Scan for the cell matching the given text and deliver its (X, Y) coordinate at center. 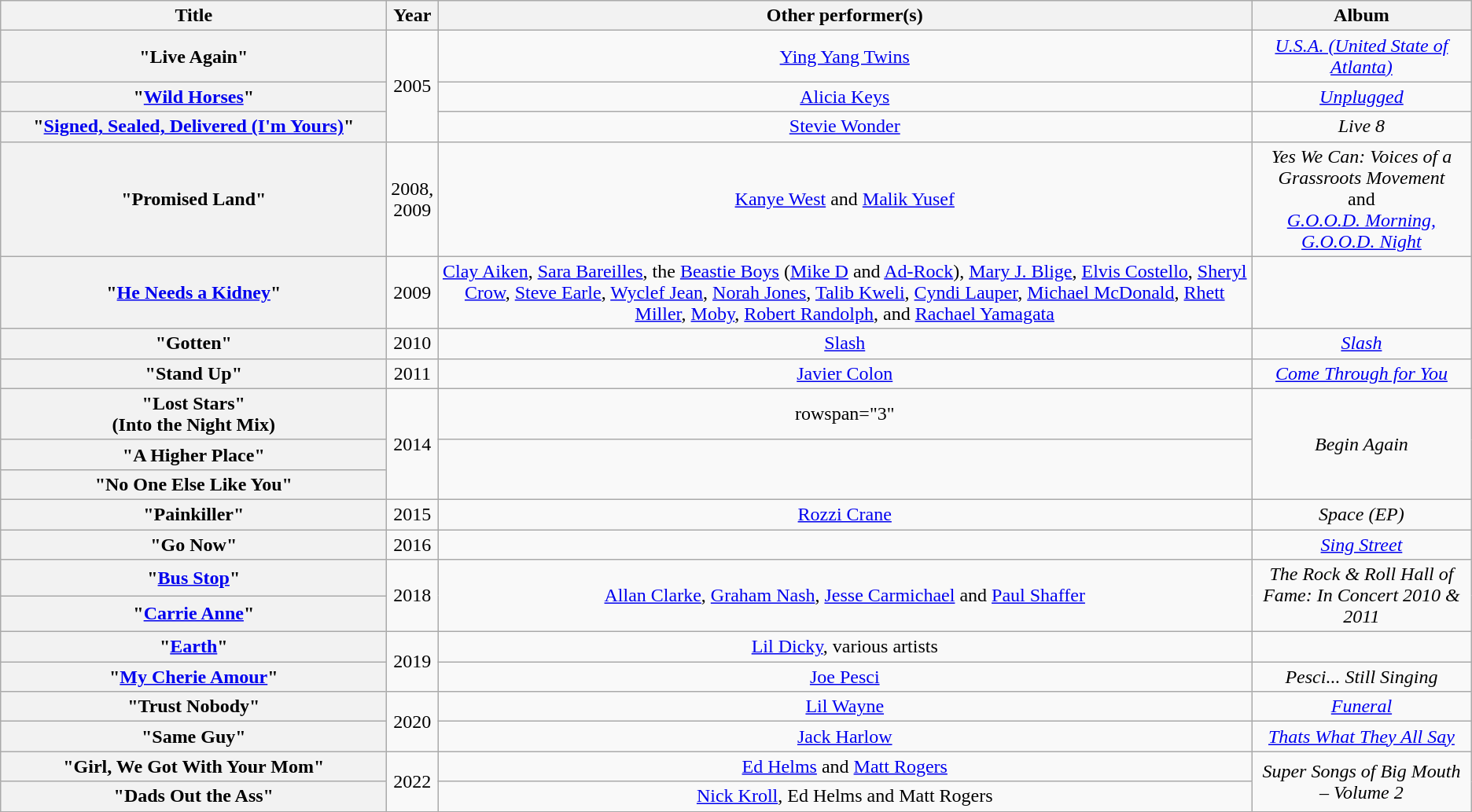
Alicia Keys (845, 97)
"Trust Nobody" (193, 707)
"Signed, Sealed, Delivered (I'm Yours)" (193, 127)
Title (193, 16)
2019 (412, 662)
2022 (412, 781)
"Live Again" (193, 57)
Joe Pesci (845, 677)
Stevie Wonder (845, 127)
Thats What They All Say (1362, 737)
"No One Else Like You" (193, 484)
2009 (412, 292)
Other performer(s) (845, 16)
Album (1362, 16)
Ying Yang Twins (845, 57)
Funeral (1362, 707)
"Carrie Anne" (193, 614)
Yes We Can: Voices of a Grassroots Movement and G.O.O.D. Morning, G.O.O.D. Night (1362, 199)
"Lost Stars"(Into the Night Mix) (193, 413)
2016 (412, 545)
Javier Colon (845, 373)
"Gotten" (193, 344)
Nick Kroll, Ed Helms and Matt Rogers (845, 796)
Begin Again (1362, 443)
Allan Clarke, Graham Nash, Jesse Carmichael and Paul Shaffer (845, 596)
2005 (412, 86)
U.S.A. (United State of Atlanta) (1362, 57)
"Dads Out the Ass" (193, 796)
Sing Street (1362, 545)
Unplugged (1362, 97)
2020 (412, 722)
"Stand Up" (193, 373)
Jack Harlow (845, 737)
Rozzi Crane (845, 514)
Pesci... Still Singing (1362, 677)
"Same Guy" (193, 737)
2008,2009 (412, 199)
2011 (412, 373)
Year (412, 16)
The Rock & Roll Hall of Fame: In Concert 2010 & 2011 (1362, 596)
"Promised Land" (193, 199)
Lil Dicky, various artists (845, 647)
"Earth" (193, 647)
"He Needs a Kidney" (193, 292)
Kanye West and Malik Yusef (845, 199)
2014 (412, 443)
Space (EP) (1362, 514)
"Girl, We Got With Your Mom" (193, 766)
2018 (412, 596)
Lil Wayne (845, 707)
Live 8 (1362, 127)
2015 (412, 514)
Super Songs of Big Mouth – Volume 2 (1362, 781)
"My Cherie Amour" (193, 677)
2010 (412, 344)
Ed Helms and Matt Rogers (845, 766)
Come Through for You (1362, 373)
"Bus Stop" (193, 578)
"A Higher Place" (193, 454)
"Go Now" (193, 545)
"Painkiller" (193, 514)
"Wild Horses" (193, 97)
rowspan="3" (845, 413)
